From the cell containing the given text, extract its center point as [X, Y] coordinate. 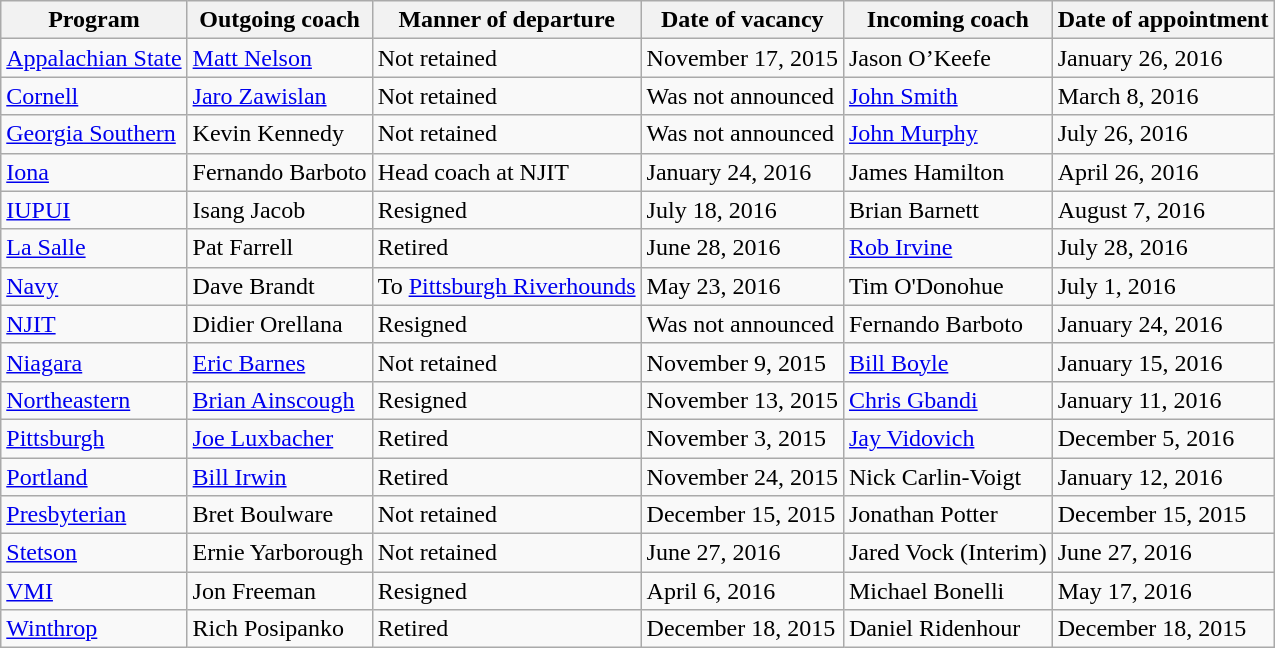
Jason O’Keefe [948, 58]
Manner of departure [506, 20]
Date of appointment [1163, 20]
John Smith [948, 96]
December 5, 2016 [1163, 438]
Winthrop [94, 629]
Program [94, 20]
Michael Bonelli [948, 591]
July 26, 2016 [1163, 134]
January 26, 2016 [1163, 58]
Northeastern [94, 400]
November 24, 2015 [742, 477]
Niagara [94, 362]
Pittsburgh [94, 438]
Rich Posipanko [280, 629]
Eric Barnes [280, 362]
John Murphy [948, 134]
Jared Vock (Interim) [948, 553]
IUPUI [94, 210]
Jaro Zawislan [280, 96]
Isang Jacob [280, 210]
Ernie Yarborough [280, 553]
Navy [94, 286]
Jon Freeman [280, 591]
Pat Farrell [280, 248]
May 17, 2016 [1163, 591]
Appalachian State [94, 58]
Tim O'Donohue [948, 286]
Daniel Ridenhour [948, 629]
April 26, 2016 [1163, 172]
Cornell [94, 96]
March 8, 2016 [1163, 96]
To Pittsburgh Riverhounds [506, 286]
November 13, 2015 [742, 400]
Bret Boulware [280, 515]
Kevin Kennedy [280, 134]
Incoming coach [948, 20]
La Salle [94, 248]
Georgia Southern [94, 134]
Jonathan Potter [948, 515]
Nick Carlin-Voigt [948, 477]
November 9, 2015 [742, 362]
Joe Luxbacher [280, 438]
April 6, 2016 [742, 591]
Didier Orellana [280, 324]
Iona [94, 172]
Stetson [94, 553]
July 1, 2016 [1163, 286]
James Hamilton [948, 172]
Brian Ainscough [280, 400]
VMI [94, 591]
Dave Brandt [280, 286]
November 17, 2015 [742, 58]
Presbyterian [94, 515]
January 12, 2016 [1163, 477]
June 28, 2016 [742, 248]
May 23, 2016 [742, 286]
Matt Nelson [280, 58]
Rob Irvine [948, 248]
Head coach at NJIT [506, 172]
January 11, 2016 [1163, 400]
August 7, 2016 [1163, 210]
Chris Gbandi [948, 400]
Bill Boyle [948, 362]
Brian Barnett [948, 210]
July 28, 2016 [1163, 248]
Portland [94, 477]
NJIT [94, 324]
Date of vacancy [742, 20]
July 18, 2016 [742, 210]
Bill Irwin [280, 477]
January 15, 2016 [1163, 362]
November 3, 2015 [742, 438]
Jay Vidovich [948, 438]
Outgoing coach [280, 20]
